Provide the (X, Y) coordinate of the cell's center where the given text is located.  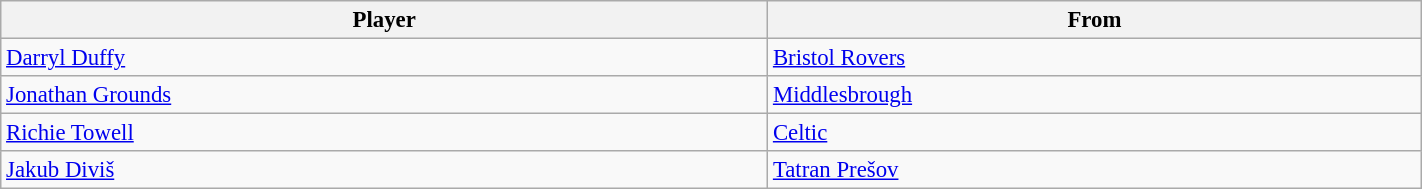
Tatran Prešov (1095, 170)
Celtic (1095, 133)
Bristol Rovers (1095, 58)
Jakub Diviš (384, 170)
Middlesbrough (1095, 95)
Darryl Duffy (384, 58)
Richie Towell (384, 133)
From (1095, 20)
Jonathan Grounds (384, 95)
Player (384, 20)
